Search for the cell housing the specified text and yield its (X, Y) center coordinate. 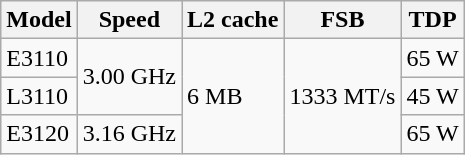
L3110 (39, 96)
E3120 (39, 134)
Model (39, 20)
3.16 GHz (129, 134)
E3110 (39, 58)
6 MB (233, 96)
L2 cache (233, 20)
Speed (129, 20)
TDP (432, 20)
FSB (342, 20)
3.00 GHz (129, 77)
45 W (432, 96)
1333 MT/s (342, 96)
